From the cell containing the given text, extract its center point as (x, y) coordinate. 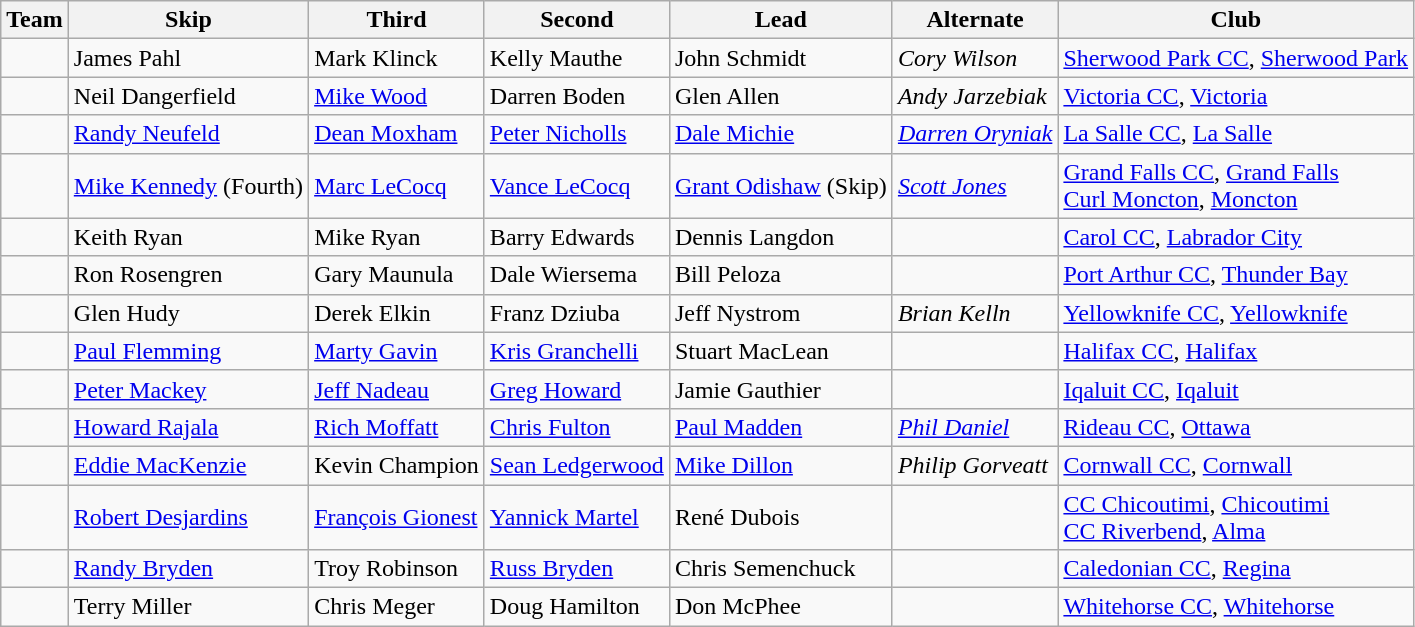
Randy Neufeld (188, 134)
Cornwall CC, Cornwall (1236, 465)
Robert Desjardins (188, 516)
Jeff Nadeau (397, 389)
Cory Wilson (974, 58)
Greg Howard (576, 389)
Doug Hamilton (576, 607)
Skip (188, 20)
Peter Mackey (188, 389)
Neil Dangerfield (188, 96)
Team (35, 20)
John Schmidt (780, 58)
Peter Nicholls (576, 134)
Stuart MacLean (780, 351)
Victoria CC, Victoria (1236, 96)
Philip Gorveatt (974, 465)
Vance LeCocq (576, 186)
Mike Kennedy (Fourth) (188, 186)
Barry Edwards (576, 237)
Kevin Champion (397, 465)
Caledonian CC, Regina (1236, 569)
Eddie MacKenzie (188, 465)
Glen Allen (780, 96)
Randy Bryden (188, 569)
Sean Ledgerwood (576, 465)
Derek Elkin (397, 313)
Club (1236, 20)
Rich Moffatt (397, 427)
Don McPhee (780, 607)
Whitehorse CC, Whitehorse (1236, 607)
Jamie Gauthier (780, 389)
Ron Rosengren (188, 275)
Third (397, 20)
Chris Semenchuck (780, 569)
Jeff Nystrom (780, 313)
Phil Daniel (974, 427)
Dean Moxham (397, 134)
Dennis Langdon (780, 237)
Scott Jones (974, 186)
Yannick Martel (576, 516)
Darren Oryniak (974, 134)
Chris Meger (397, 607)
Kelly Mauthe (576, 58)
Halifax CC, Halifax (1236, 351)
Darren Boden (576, 96)
Dale Wiersema (576, 275)
Yellowknife CC, Yellowknife (1236, 313)
La Salle CC, La Salle (1236, 134)
François Gionest (397, 516)
Gary Maunula (397, 275)
Marc LeCocq (397, 186)
CC Chicoutimi, ChicoutimiCC Riverbend, Alma (1236, 516)
Grant Odishaw (Skip) (780, 186)
Alternate (974, 20)
Paul Madden (780, 427)
Russ Bryden (576, 569)
Brian Kelln (974, 313)
Mark Klinck (397, 58)
Dale Michie (780, 134)
Mike Wood (397, 96)
Marty Gavin (397, 351)
Iqaluit CC, Iqaluit (1236, 389)
James Pahl (188, 58)
Chris Fulton (576, 427)
Keith Ryan (188, 237)
Franz Dziuba (576, 313)
René Dubois (780, 516)
Port Arthur CC, Thunder Bay (1236, 275)
Bill Peloza (780, 275)
Andy Jarzebiak (974, 96)
Grand Falls CC, Grand Falls Curl Moncton, Moncton (1236, 186)
Howard Rajala (188, 427)
Sherwood Park CC, Sherwood Park (1236, 58)
Mike Ryan (397, 237)
Second (576, 20)
Lead (780, 20)
Kris Granchelli (576, 351)
Rideau CC, Ottawa (1236, 427)
Mike Dillon (780, 465)
Glen Hudy (188, 313)
Paul Flemming (188, 351)
Carol CC, Labrador City (1236, 237)
Terry Miller (188, 607)
Troy Robinson (397, 569)
